Output the (x, y) coordinate of the center of the cell containing the given text.  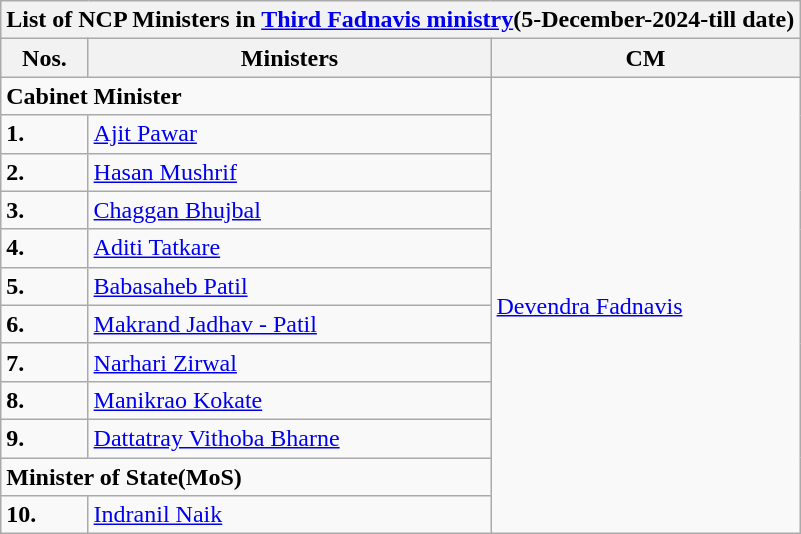
Ministers (290, 58)
Minister of State(MoS) (246, 477)
4. (44, 248)
Narhari Zirwal (290, 362)
5. (44, 286)
2. (44, 172)
1. (44, 134)
Hasan Mushrif (290, 172)
Nos. (44, 58)
CM (646, 58)
3. (44, 210)
Devendra Fadnavis (646, 306)
Ajit Pawar (290, 134)
6. (44, 324)
Manikrao Kokate (290, 400)
Babasaheb Patil (290, 286)
9. (44, 438)
8. (44, 400)
Aditi Tatkare (290, 248)
Cabinet Minister (246, 96)
7. (44, 362)
Makrand Jadhav - Patil (290, 324)
Dattatray Vithoba Bharne (290, 438)
List of NCP Ministers in Third Fadnavis ministry(5-December-2024-till date) (400, 20)
Chaggan Bhujbal (290, 210)
10. (44, 515)
Indranil Naik (290, 515)
